Extract the (X, Y) coordinate from the center of the cell holding the provided text.  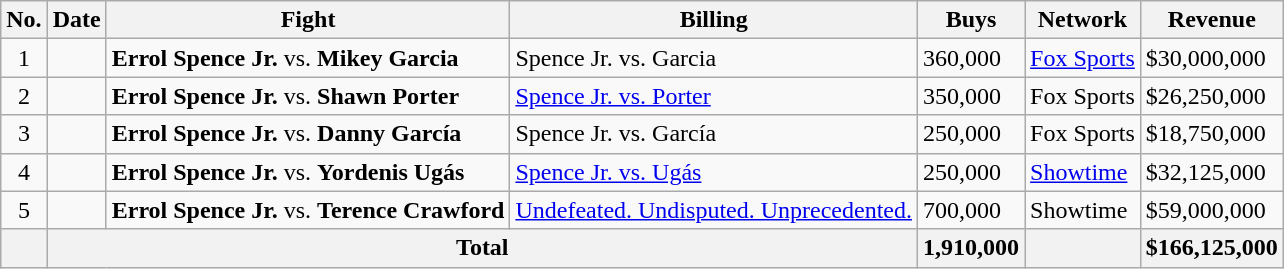
360,000 (970, 58)
$30,000,000 (1212, 58)
Network (1083, 20)
Date (76, 20)
Errol Spence Jr. vs. Danny García (308, 134)
350,000 (970, 96)
4 (24, 172)
No. (24, 20)
$59,000,000 (1212, 210)
Errol Spence Jr. vs. Yordenis Ugás (308, 172)
Spence Jr. vs. Ugás (714, 172)
Errol Spence Jr. vs. Terence Crawford (308, 210)
Buys (970, 20)
Spence Jr. vs. Porter (714, 96)
$166,125,000 (1212, 248)
Errol Spence Jr. vs. Shawn Porter (308, 96)
$26,250,000 (1212, 96)
Spence Jr. vs. Garcia (714, 58)
3 (24, 134)
Errol Spence Jr. vs. Mikey Garcia (308, 58)
Revenue (1212, 20)
1,910,000 (970, 248)
1 (24, 58)
Undefeated. Undisputed. Unprecedented. (714, 210)
700,000 (970, 210)
$18,750,000 (1212, 134)
$32,125,000 (1212, 172)
Spence Jr. vs. García (714, 134)
Total (482, 248)
Fight (308, 20)
2 (24, 96)
Billing (714, 20)
5 (24, 210)
